Detect which cell encompasses the target text, then output its (x, y) center coordinate. 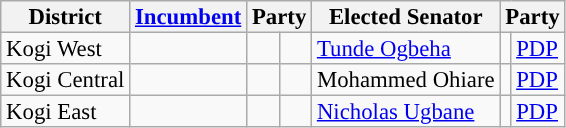
Tunde Ogbeha (406, 49)
Incumbent (188, 17)
Mohammed Ohiare (406, 80)
Elected Senator (406, 17)
Kogi Central (66, 80)
Kogi East (66, 112)
District (66, 17)
Kogi West (66, 49)
Nicholas Ugbane (406, 112)
